Identify which cell holds the provided text, then report its (x, y) central coordinate. 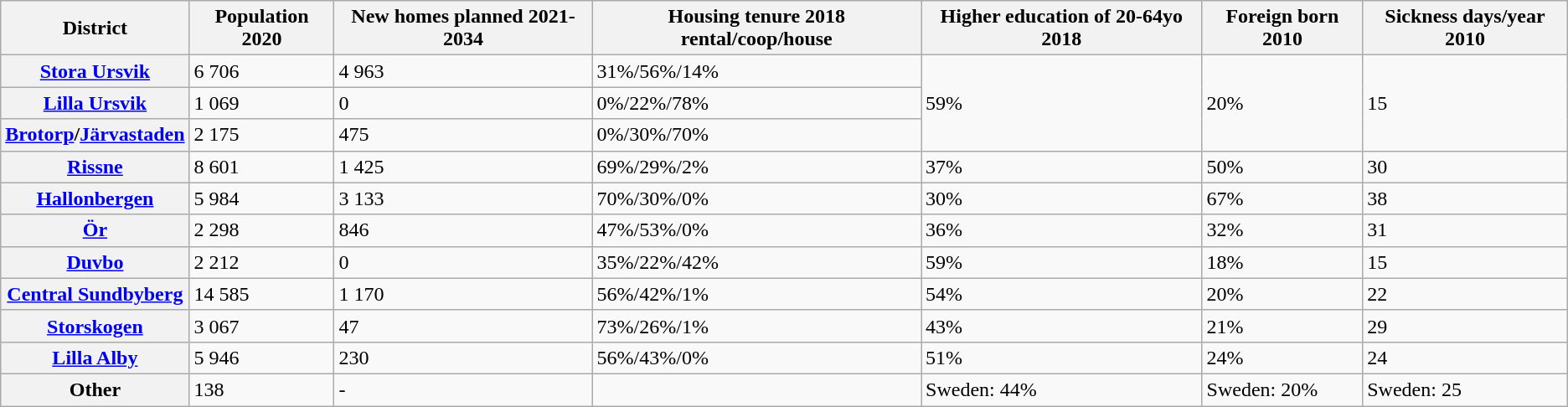
37% (1062, 167)
Housing tenure 2018 rental/coop/house (756, 28)
70%/30%/0% (756, 198)
Ör (95, 230)
Lilla Ursvik (95, 103)
43% (1062, 326)
Sweden: 44% (1062, 389)
1 170 (463, 294)
1 425 (463, 167)
Sickness days/year 2010 (1466, 28)
Sweden: 25 (1466, 389)
56%/43%/0% (756, 358)
2 212 (261, 262)
35%/22%/42% (756, 262)
38 (1466, 198)
22 (1466, 294)
Population 2020 (261, 28)
8 601 (261, 167)
District (95, 28)
21% (1282, 326)
1 069 (261, 103)
51% (1062, 358)
Rissne (95, 167)
Stora Ursvik (95, 71)
56%/42%/1% (756, 294)
24 (1466, 358)
Hallonbergen (95, 198)
Central Sundbyberg (95, 294)
Other (95, 389)
30 (1466, 167)
New homes planned 2021-2034 (463, 28)
0%/30%/70% (756, 135)
24% (1282, 358)
54% (1062, 294)
Duvbo (95, 262)
18% (1282, 262)
50% (1282, 167)
Lilla Alby (95, 358)
69%/29%/2% (756, 167)
14 585 (261, 294)
Sweden: 20% (1282, 389)
Brotorp/Järvastaden (95, 135)
6 706 (261, 71)
29 (1466, 326)
Foreign born 2010 (1282, 28)
30% (1062, 198)
32% (1282, 230)
5 984 (261, 198)
31%/56%/14% (756, 71)
31 (1466, 230)
4 963 (463, 71)
Storskogen (95, 326)
73%/26%/1% (756, 326)
47 (463, 326)
0%/22%/78% (756, 103)
230 (463, 358)
3 133 (463, 198)
2 175 (261, 135)
5 946 (261, 358)
Higher education of 20-64yo 2018 (1062, 28)
846 (463, 230)
2 298 (261, 230)
47%/53%/0% (756, 230)
475 (463, 135)
36% (1062, 230)
- (463, 389)
138 (261, 389)
3 067 (261, 326)
67% (1282, 198)
